Find where the given text appears and provide that cell's center as (X, Y) coordinate. 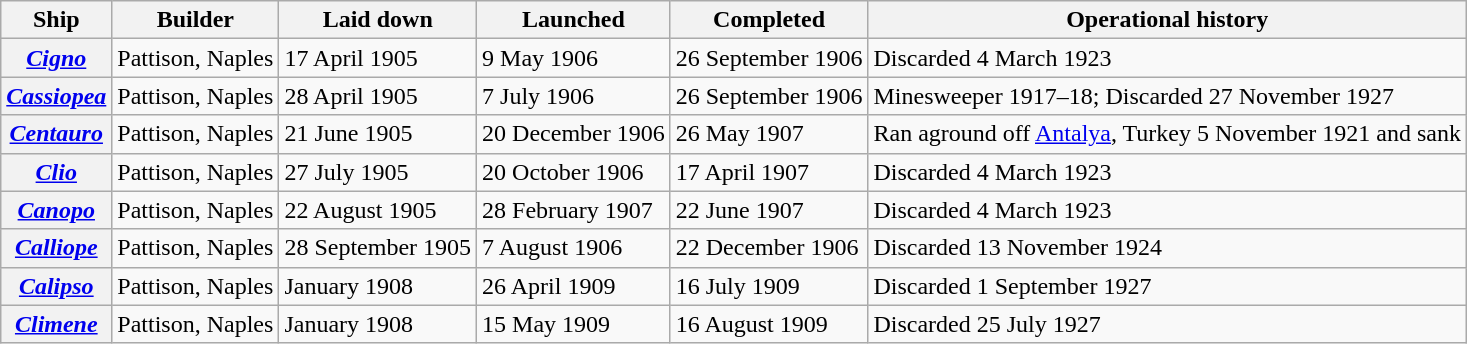
Clio (56, 172)
20 December 1906 (574, 134)
9 May 1906 (574, 58)
Completed (769, 20)
16 August 1909 (769, 324)
Launched (574, 20)
7 August 1906 (574, 248)
27 July 1905 (378, 172)
22 June 1907 (769, 210)
Discarded 1 September 1927 (1168, 286)
Laid down (378, 20)
Centauro (56, 134)
Operational history (1168, 20)
16 July 1909 (769, 286)
Ship (56, 20)
21 June 1905 (378, 134)
22 August 1905 (378, 210)
17 April 1905 (378, 58)
28 April 1905 (378, 96)
Calliope (56, 248)
17 April 1907 (769, 172)
Minesweeper 1917–18; Discarded 27 November 1927 (1168, 96)
20 October 1906 (574, 172)
Discarded 25 July 1927 (1168, 324)
Climene (56, 324)
Canopo (56, 210)
22 December 1906 (769, 248)
15 May 1909 (574, 324)
Cigno (56, 58)
Calipso (56, 286)
Discarded 13 November 1924 (1168, 248)
26 April 1909 (574, 286)
28 September 1905 (378, 248)
26 May 1907 (769, 134)
Cassiopea (56, 96)
Ran aground off Antalya, Turkey 5 November 1921 and sank (1168, 134)
7 July 1906 (574, 96)
Builder (196, 20)
28 February 1907 (574, 210)
